Locate the cell with the specified text and output its [x, y] center coordinate. 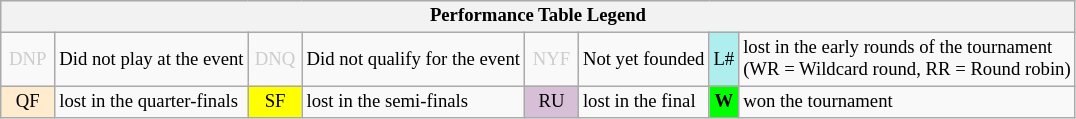
lost in the semi-finals [413, 102]
Did not qualify for the event [413, 60]
won the tournament [907, 102]
RU [551, 102]
lost in the final [643, 102]
SF [275, 102]
NYF [551, 60]
Not yet founded [643, 60]
DNP [28, 60]
Did not play at the event [152, 60]
lost in the quarter-finals [152, 102]
Performance Table Legend [538, 16]
lost in the early rounds of the tournament(WR = Wildcard round, RR = Round robin) [907, 60]
L# [724, 60]
DNQ [275, 60]
QF [28, 102]
W [724, 102]
